Identify which cell holds the provided text, then report its (x, y) central coordinate. 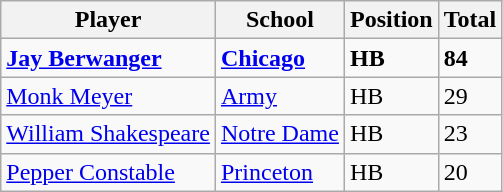
Notre Dame (280, 134)
29 (470, 96)
Jay Berwanger (108, 58)
Total (470, 20)
20 (470, 172)
Chicago (280, 58)
School (280, 20)
Princeton (280, 172)
Army (280, 96)
Player (108, 20)
William Shakespeare (108, 134)
Position (391, 20)
84 (470, 58)
23 (470, 134)
Monk Meyer (108, 96)
Pepper Constable (108, 172)
